Search for the cell housing the specified text and yield its (X, Y) center coordinate. 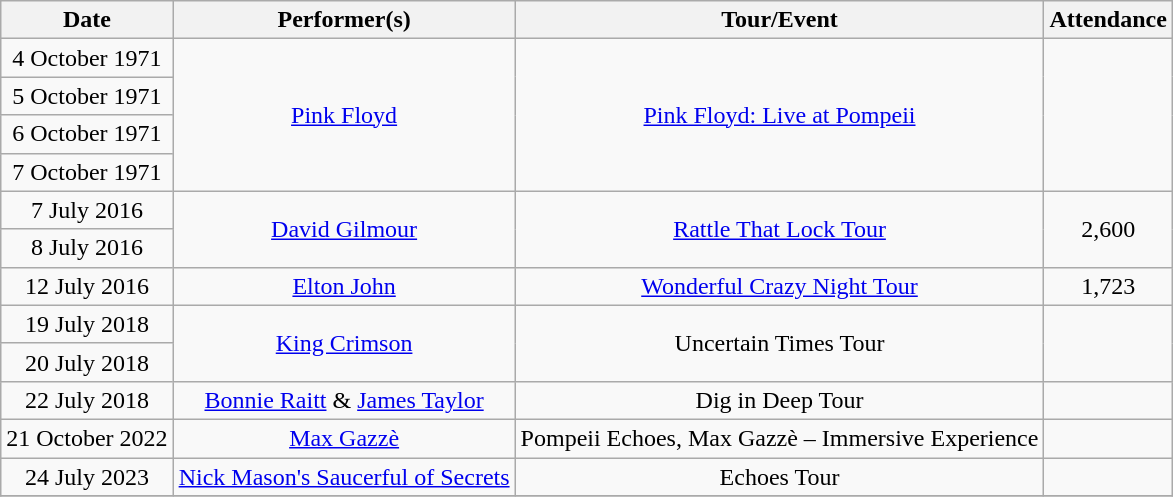
Echoes Tour (780, 477)
21 October 2022 (87, 438)
1,723 (1108, 286)
Rattle That Lock Tour (780, 229)
8 July 2016 (87, 248)
Pompeii Echoes, Max Gazzè – Immersive Experience (780, 438)
7 July 2016 (87, 210)
Tour/Event (780, 20)
Dig in Deep Tour (780, 400)
Performer(s) (344, 20)
20 July 2018 (87, 362)
Uncertain Times Tour (780, 343)
5 October 1971 (87, 96)
Pink Floyd: Live at Pompeii (780, 115)
19 July 2018 (87, 324)
Nick Mason's Saucerful of Secrets (344, 477)
2,600 (1108, 229)
6 October 1971 (87, 134)
12 July 2016 (87, 286)
7 October 1971 (87, 172)
Pink Floyd (344, 115)
4 October 1971 (87, 58)
Attendance (1108, 20)
Bonnie Raitt & James Taylor (344, 400)
Wonderful Crazy Night Tour (780, 286)
David Gilmour (344, 229)
King Crimson (344, 343)
Elton John (344, 286)
22 July 2018 (87, 400)
24 July 2023 (87, 477)
Date (87, 20)
Max Gazzè (344, 438)
